From the cell containing the given text, extract its center point as [x, y] coordinate. 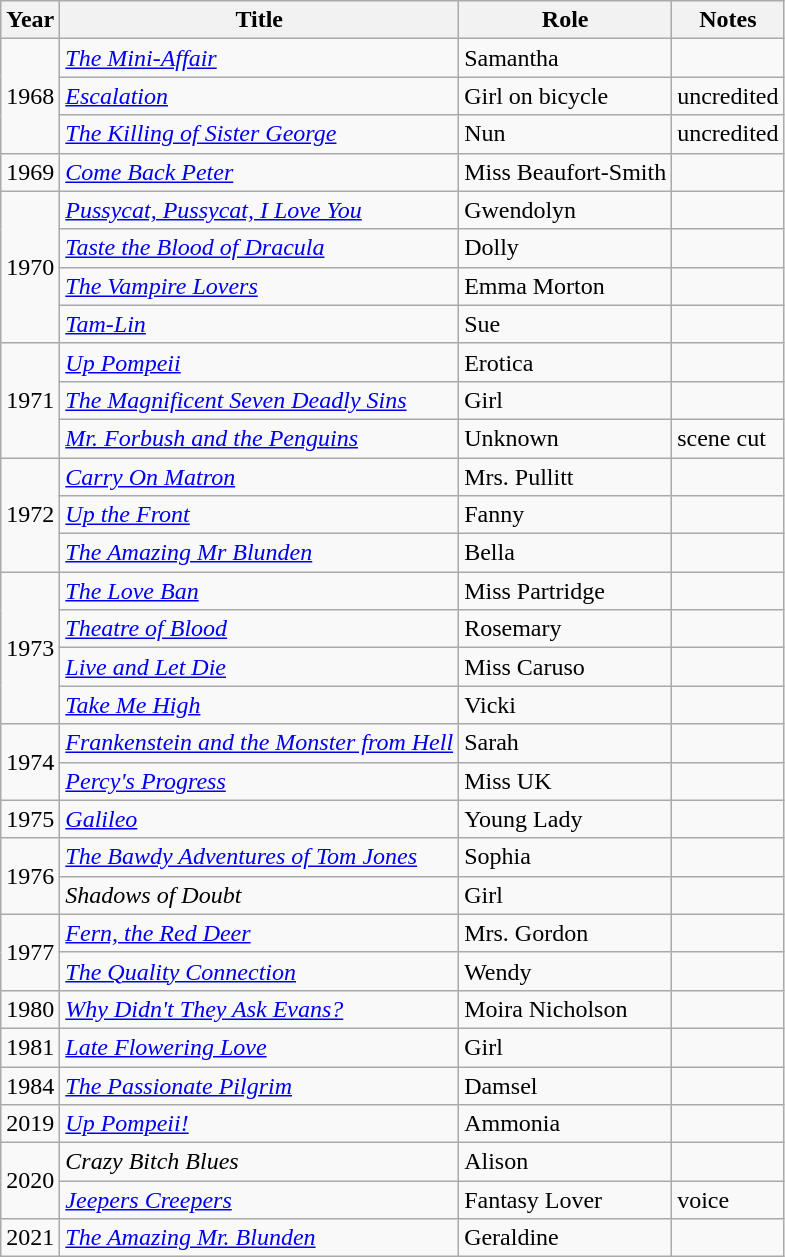
The Love Ban [260, 591]
The Amazing Mr. Blunden [260, 1238]
Unknown [566, 438]
Fantasy Lover [566, 1200]
Up Pompeii! [260, 1124]
Rosemary [566, 629]
1984 [30, 1085]
2020 [30, 1181]
1976 [30, 876]
The Vampire Lovers [260, 286]
Mr. Forbush and the Penguins [260, 438]
1970 [30, 267]
Take Me High [260, 705]
Pussycat, Pussycat, I Love You [260, 210]
Frankenstein and the Monster from Hell [260, 743]
Theatre of Blood [260, 629]
Up Pompeii [260, 362]
Tam-Lin [260, 324]
Ammonia [566, 1124]
Why Didn't They Ask Evans? [260, 1009]
Young Lady [566, 819]
Erotica [566, 362]
Role [566, 20]
The Amazing Mr Blunden [260, 553]
2019 [30, 1124]
The Bawdy Adventures of Tom Jones [260, 857]
Mrs. Gordon [566, 933]
Nun [566, 134]
Escalation [260, 96]
1971 [30, 400]
Late Flowering Love [260, 1047]
Crazy Bitch Blues [260, 1162]
1977 [30, 952]
Percy's Progress [260, 781]
scene cut [728, 438]
The Killing of Sister George [260, 134]
Samantha [566, 58]
Gwendolyn [566, 210]
Fern, the Red Deer [260, 933]
The Mini-Affair [260, 58]
Emma Morton [566, 286]
1981 [30, 1047]
1973 [30, 648]
Alison [566, 1162]
1975 [30, 819]
Galileo [260, 819]
1969 [30, 172]
Sophia [566, 857]
Mrs. Pullitt [566, 477]
1968 [30, 96]
Carry On Matron [260, 477]
Sue [566, 324]
Miss UK [566, 781]
Damsel [566, 1085]
Up the Front [260, 515]
Moira Nicholson [566, 1009]
Vicki [566, 705]
1980 [30, 1009]
Miss Caruso [566, 667]
1974 [30, 762]
Notes [728, 20]
Geraldine [566, 1238]
Girl on bicycle [566, 96]
voice [728, 1200]
Bella [566, 553]
2021 [30, 1238]
The Passionate Pilgrim [260, 1085]
Year [30, 20]
Dolly [566, 248]
Jeepers Creepers [260, 1200]
Live and Let Die [260, 667]
The Magnificent Seven Deadly Sins [260, 400]
Taste the Blood of Dracula [260, 248]
Miss Beaufort-Smith [566, 172]
Miss Partridge [566, 591]
1972 [30, 515]
Shadows of Doubt [260, 895]
Wendy [566, 971]
Fanny [566, 515]
Title [260, 20]
The Quality Connection [260, 971]
Come Back Peter [260, 172]
Sarah [566, 743]
